Extract the (X, Y) coordinate from the center of the cell holding the provided text.  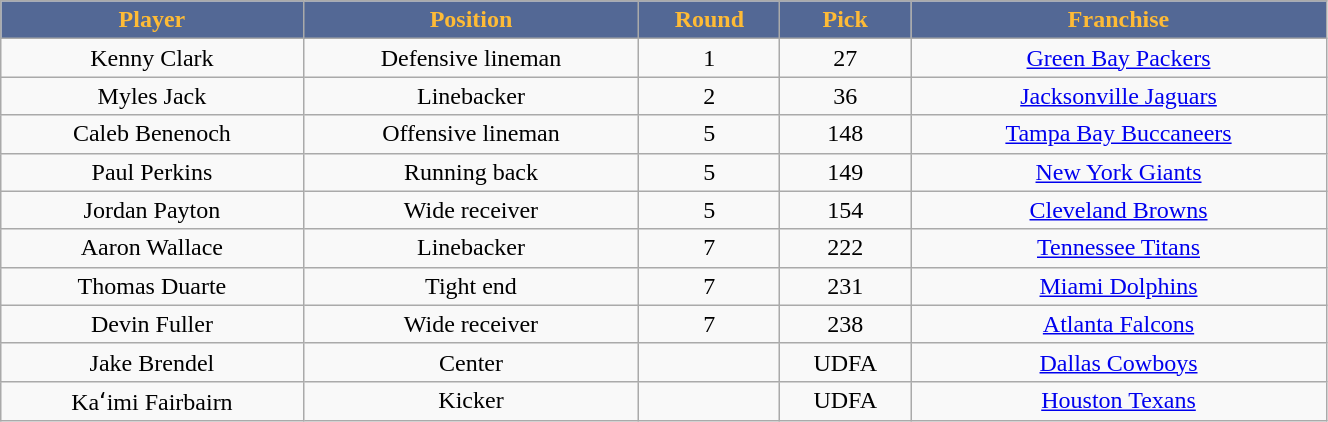
36 (846, 96)
Jake Brendel (152, 362)
Player (152, 20)
Round (710, 20)
Paul Perkins (152, 172)
238 (846, 324)
Running back (471, 172)
New York Giants (1119, 172)
Kicker (471, 401)
Aaron Wallace (152, 248)
Pick (846, 20)
Thomas Duarte (152, 286)
148 (846, 134)
Jacksonville Jaguars (1119, 96)
231 (846, 286)
Center (471, 362)
222 (846, 248)
Kaʻimi Fairbairn (152, 401)
154 (846, 210)
Dallas Cowboys (1119, 362)
Cleveland Browns (1119, 210)
2 (710, 96)
1 (710, 58)
Tampa Bay Buccaneers (1119, 134)
Tennessee Titans (1119, 248)
Houston Texans (1119, 401)
Position (471, 20)
Offensive lineman (471, 134)
Caleb Benenoch (152, 134)
Miami Dolphins (1119, 286)
Myles Jack (152, 96)
27 (846, 58)
Jordan Payton (152, 210)
Atlanta Falcons (1119, 324)
Franchise (1119, 20)
Devin Fuller (152, 324)
Tight end (471, 286)
Kenny Clark (152, 58)
Green Bay Packers (1119, 58)
149 (846, 172)
Defensive lineman (471, 58)
